Identify which cell holds the provided text, then report its (X, Y) central coordinate. 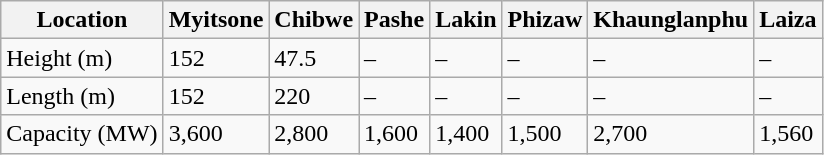
1,500 (545, 134)
Location (82, 20)
Chibwe (314, 20)
Capacity (MW) (82, 134)
Laiza (788, 20)
1,400 (466, 134)
Length (m) (82, 96)
2,800 (314, 134)
3,600 (216, 134)
47.5 (314, 58)
Phizaw (545, 20)
Lakin (466, 20)
2,700 (671, 134)
Pashe (394, 20)
Height (m) (82, 58)
220 (314, 96)
Myitsone (216, 20)
Khaunglanphu (671, 20)
1,600 (394, 134)
1,560 (788, 134)
